For the text-containing cell, return its midpoint in [X, Y] coordinate format. 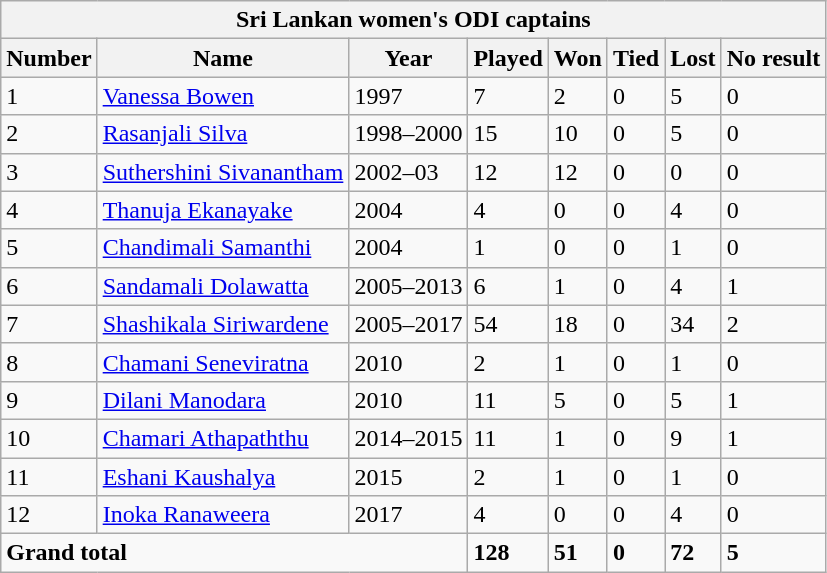
Sri Lankan women's ODI captains [414, 20]
Number [49, 58]
Grand total [234, 553]
1997 [408, 96]
2002–03 [408, 172]
Sandamali Dolawatta [223, 286]
8 [49, 362]
34 [693, 324]
Played [508, 58]
3 [49, 172]
Thanuja Ekanayake [223, 210]
Chamani Seneviratna [223, 362]
Year [408, 58]
2014–2015 [408, 438]
1998–2000 [408, 134]
Chamari Athapaththu [223, 438]
Rasanjali Silva [223, 134]
2017 [408, 515]
Tied [636, 58]
Shashikala Siriwardene [223, 324]
18 [578, 324]
Dilani Manodara [223, 400]
Vanessa Bowen [223, 96]
Eshani Kaushalya [223, 477]
2005–2013 [408, 286]
Won [578, 58]
2015 [408, 477]
15 [508, 134]
54 [508, 324]
51 [578, 553]
Suthershini Sivanantham [223, 172]
Inoka Ranaweera [223, 515]
Chandimali Samanthi [223, 248]
Lost [693, 58]
128 [508, 553]
72 [693, 553]
No result [774, 58]
2005–2017 [408, 324]
Name [223, 58]
